Output the [x, y] coordinate of the center of the cell containing the given text.  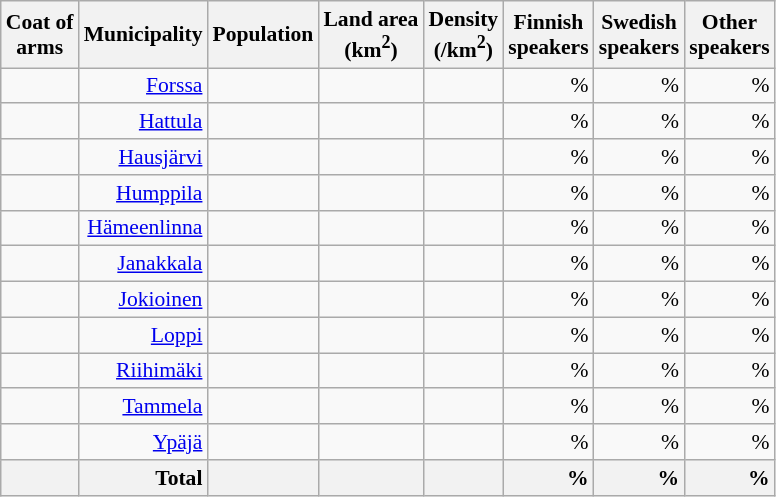
Land area(km2) [370, 34]
Otherspeakers [729, 34]
Janakkala [144, 264]
Hausjärvi [144, 157]
Density(/km2) [463, 34]
Coat ofarms [40, 34]
Forssa [144, 86]
Swedishspeakers [639, 34]
Jokioinen [144, 300]
Municipality [144, 34]
Finnishspeakers [548, 34]
Total [144, 478]
Humppila [144, 193]
Ypäjä [144, 442]
Tammela [144, 407]
Population [262, 34]
Hattula [144, 122]
Hämeenlinna [144, 228]
Loppi [144, 335]
Riihimäki [144, 371]
